Return (x, y) of the center of cell containing provided text 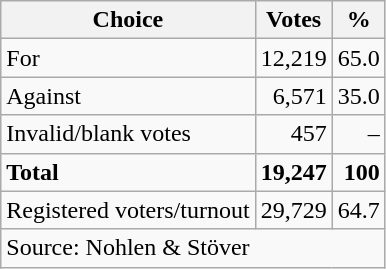
19,247 (294, 172)
Choice (128, 20)
29,729 (294, 210)
35.0 (358, 96)
For (128, 58)
65.0 (358, 58)
Registered voters/turnout (128, 210)
12,219 (294, 58)
Votes (294, 20)
Invalid/blank votes (128, 134)
64.7 (358, 210)
457 (294, 134)
Source: Nohlen & Stöver (193, 248)
100 (358, 172)
Against (128, 96)
– (358, 134)
% (358, 20)
6,571 (294, 96)
Total (128, 172)
